Search for the cell housing the specified text and yield its (X, Y) center coordinate. 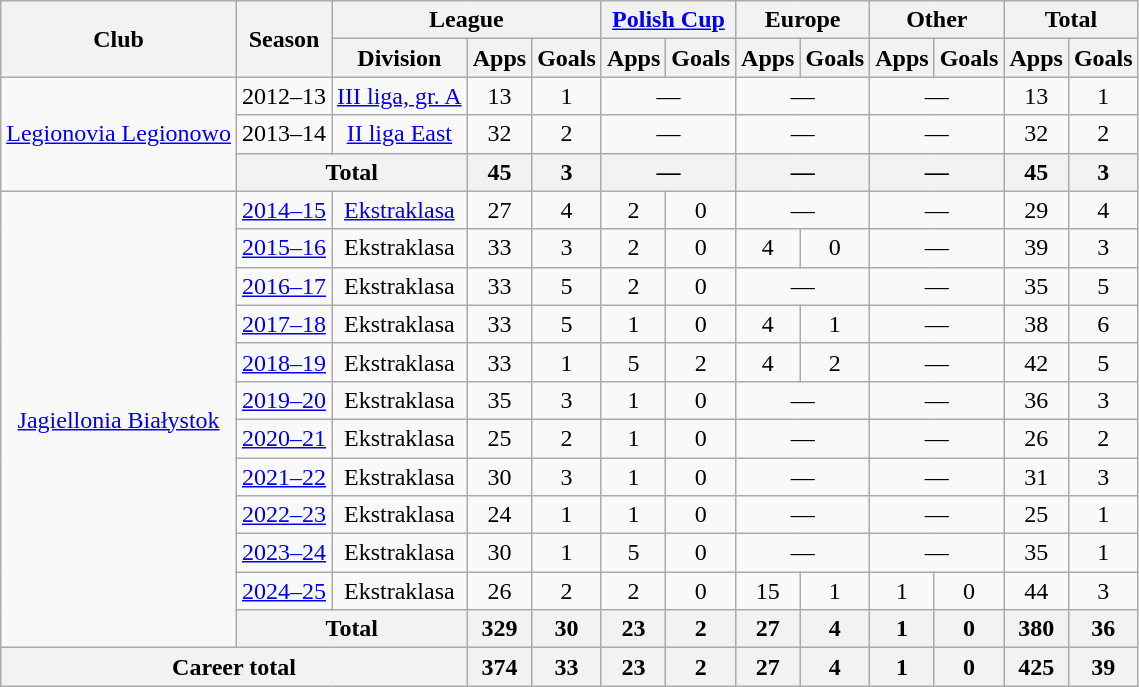
2023–24 (284, 553)
2024–25 (284, 591)
24 (499, 515)
2015–16 (284, 248)
42 (1036, 362)
Season (284, 39)
2021–22 (284, 477)
Legionovia Legionowo (119, 134)
29 (1036, 210)
Career total (234, 667)
League (467, 20)
15 (768, 591)
44 (1036, 591)
38 (1036, 324)
Europe (803, 20)
329 (499, 629)
Club (119, 39)
2016–17 (284, 286)
2013–14 (284, 134)
2012–13 (284, 96)
2018–19 (284, 362)
Division (400, 58)
2022–23 (284, 515)
Polish Cup (668, 20)
374 (499, 667)
Other (937, 20)
2017–18 (284, 324)
Jagiellonia Białystok (119, 420)
380 (1036, 629)
425 (1036, 667)
6 (1103, 324)
II liga East (400, 134)
2014–15 (284, 210)
III liga, gr. A (400, 96)
2020–21 (284, 438)
2019–20 (284, 400)
31 (1036, 477)
